Find where the given text appears and provide that cell's center as [x, y] coordinate. 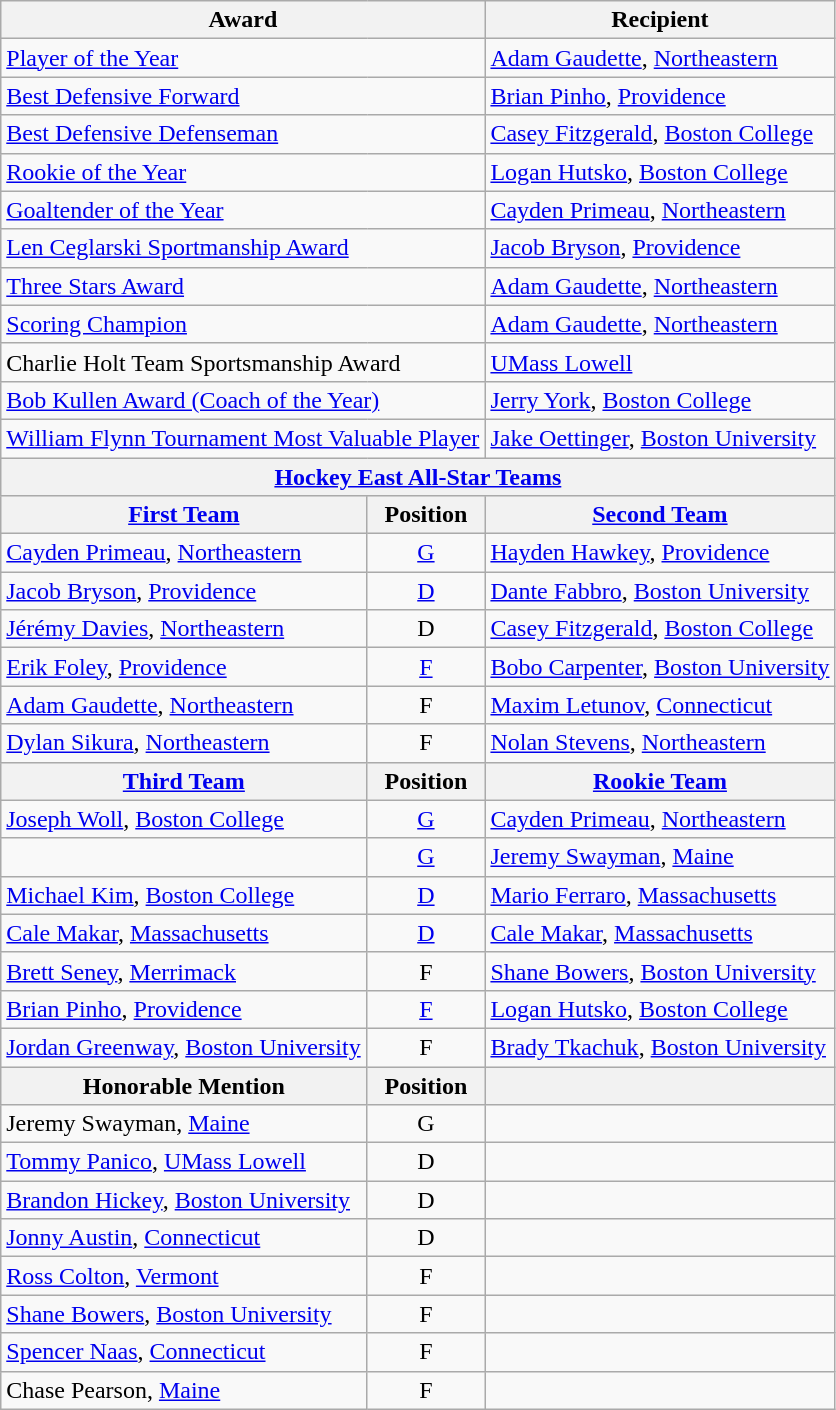
Third Team [184, 781]
Brady Tkachuk, Boston University [660, 1047]
Erik Foley, Providence [184, 667]
UMass Lowell [660, 362]
Honorable Mention [184, 1085]
Dante Fabbro, Boston University [660, 591]
Scoring Champion [243, 324]
Michael Kim, Boston College [184, 895]
Brett Seney, Merrimack [184, 971]
Bob Kullen Award (Coach of the Year) [243, 400]
Rookie Team [660, 781]
Hockey East All-Star Teams [418, 477]
Jordan Greenway, Boston University [184, 1047]
Maxim Letunov, Connecticut [660, 705]
Best Defensive Forward [243, 96]
Joseph Woll, Boston College [184, 819]
Jerry York, Boston College [660, 400]
Player of the Year [243, 58]
Bobo Carpenter, Boston University [660, 667]
Second Team [660, 515]
First Team [184, 515]
Brandon Hickey, Boston University [184, 1200]
Charlie Holt Team Sportsmanship Award [243, 362]
Jérémy Davies, Northeastern [184, 629]
Goaltender of the Year [243, 210]
Best Defensive Defenseman [243, 134]
Tommy Panico, UMass Lowell [184, 1162]
Nolan Stevens, Northeastern [660, 743]
Ross Colton, Vermont [184, 1276]
Dylan Sikura, Northeastern [184, 743]
Recipient [660, 20]
Rookie of the Year [243, 172]
Award [243, 20]
Hayden Hawkey, Providence [660, 553]
William Flynn Tournament Most Valuable Player [243, 438]
Spencer Naas, Connecticut [184, 1352]
Chase Pearson, Maine [184, 1390]
Three Stars Award [243, 286]
Len Ceglarski Sportmanship Award [243, 248]
Jonny Austin, Connecticut [184, 1238]
Jake Oettinger, Boston University [660, 438]
Mario Ferraro, Massachusetts [660, 895]
